Search for the cell housing the specified text and yield its [x, y] center coordinate. 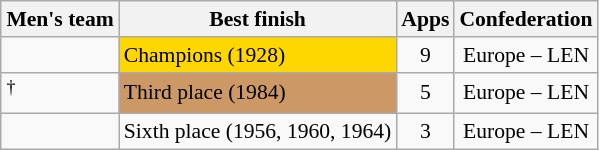
Apps [425, 19]
† [60, 92]
5 [425, 92]
Sixth place (1956, 1960, 1964) [258, 132]
Third place (1984) [258, 92]
Men's team [60, 19]
Champions (1928) [258, 55]
Best finish [258, 19]
Confederation [526, 19]
9 [425, 55]
3 [425, 132]
